Detect which cell encompasses the target text, then output its [X, Y] center coordinate. 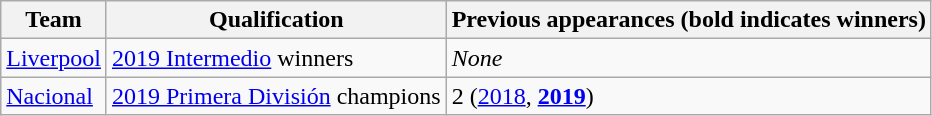
Previous appearances (bold indicates winners) [688, 20]
2 (2018, 2019) [688, 96]
Nacional [54, 96]
Team [54, 20]
None [688, 58]
Liverpool [54, 58]
2019 Primera División champions [276, 96]
2019 Intermedio winners [276, 58]
Qualification [276, 20]
